Determine the [X, Y] coordinate at the center of the cell enclosing the given text.  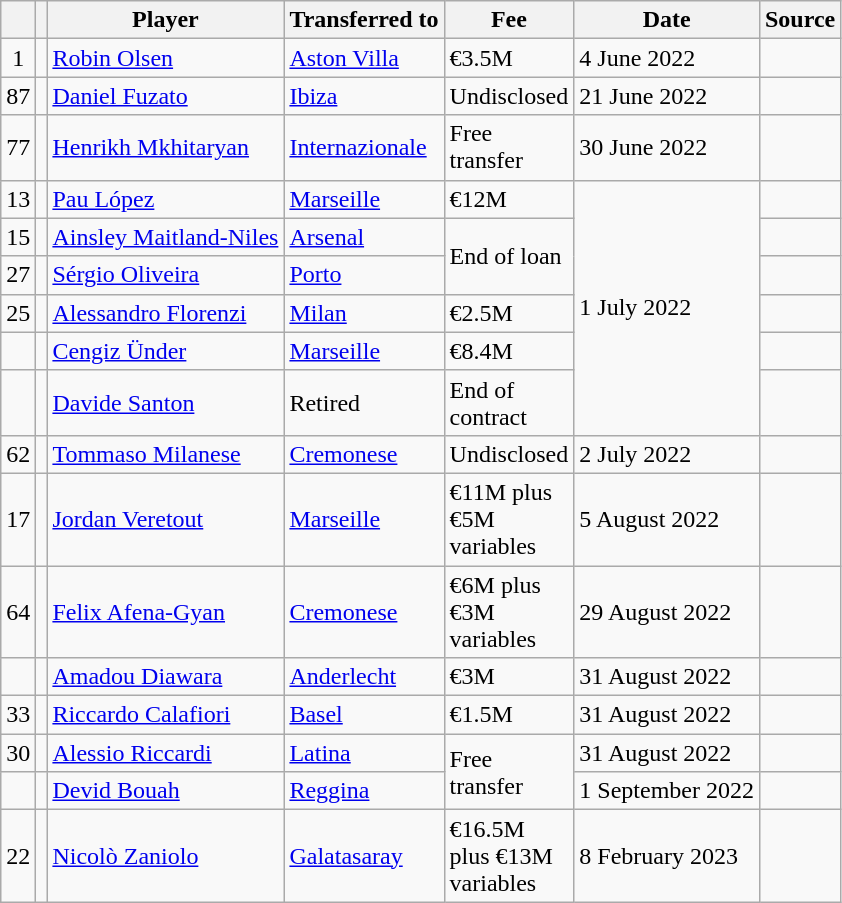
Retired [364, 402]
€3M [509, 677]
4 June 2022 [667, 58]
End of loan [509, 256]
Sérgio Oliveira [166, 275]
8 February 2023 [667, 856]
1 September 2022 [667, 791]
€1.5M [509, 715]
Riccardo Calafiori [166, 715]
Cengiz Ünder [166, 351]
77 [18, 148]
5 August 2022 [667, 519]
Devid Bouah [166, 791]
Galatasaray [364, 856]
€12M [509, 199]
Basel [364, 715]
Player [166, 20]
Henrikh Mkhitaryan [166, 148]
€2.5M [509, 313]
Davide Santon [166, 402]
Ibiza [364, 96]
13 [18, 199]
Amadou Diawara [166, 677]
1 [18, 58]
Date [667, 20]
27 [18, 275]
Arsenal [364, 237]
€6M plus €3M variables [509, 612]
33 [18, 715]
Alessio Riccardi [166, 753]
Pau López [166, 199]
Tommaso Milanese [166, 454]
17 [18, 519]
Reggina [364, 791]
Alessandro Florenzi [166, 313]
64 [18, 612]
Anderlecht [364, 677]
Fee [509, 20]
62 [18, 454]
€11M plus €5M variables [509, 519]
22 [18, 856]
€16.5M plus €13M variables [509, 856]
Latina [364, 753]
Aston Villa [364, 58]
15 [18, 237]
25 [18, 313]
Felix Afena-Gyan [166, 612]
29 August 2022 [667, 612]
End of contract [509, 402]
Daniel Fuzato [166, 96]
Porto [364, 275]
€8.4M [509, 351]
2 July 2022 [667, 454]
Nicolò Zaniolo [166, 856]
1 July 2022 [667, 308]
Jordan Veretout [166, 519]
Robin Olsen [166, 58]
87 [18, 96]
30 [18, 753]
Ainsley Maitland-Niles [166, 237]
Source [800, 20]
€3.5M [509, 58]
Internazionale [364, 148]
21 June 2022 [667, 96]
Transferred to [364, 20]
30 June 2022 [667, 148]
Milan [364, 313]
